Search for the cell housing the specified text and yield its (X, Y) center coordinate. 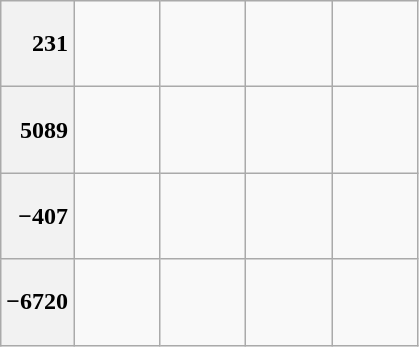
−407 (38, 216)
5089 (38, 130)
231 (38, 44)
−6720 (38, 302)
